Return (X, Y) of the center of cell containing provided text 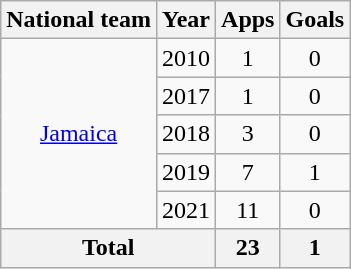
2019 (186, 172)
2018 (186, 134)
Apps (248, 20)
Year (186, 20)
2017 (186, 96)
National team (79, 20)
11 (248, 210)
23 (248, 248)
2021 (186, 210)
Jamaica (79, 134)
3 (248, 134)
2010 (186, 58)
Goals (315, 20)
7 (248, 172)
Total (108, 248)
